Search for the cell housing the specified text and yield its [X, Y] center coordinate. 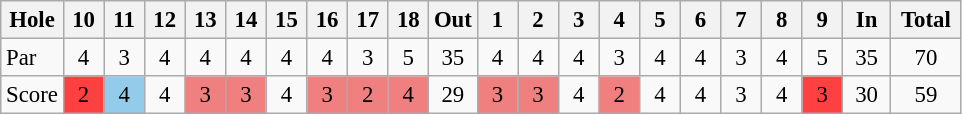
6 [700, 20]
Hole [32, 20]
In [867, 20]
9 [822, 20]
29 [454, 95]
70 [926, 58]
14 [246, 20]
30 [867, 95]
11 [124, 20]
Out [454, 20]
8 [782, 20]
12 [164, 20]
17 [368, 20]
59 [926, 95]
Par [32, 58]
Total [926, 20]
7 [742, 20]
18 [408, 20]
13 [206, 20]
16 [328, 20]
15 [286, 20]
10 [84, 20]
Score [32, 95]
1 [498, 20]
